Output the [X, Y] coordinate of the center of the cell containing the given text.  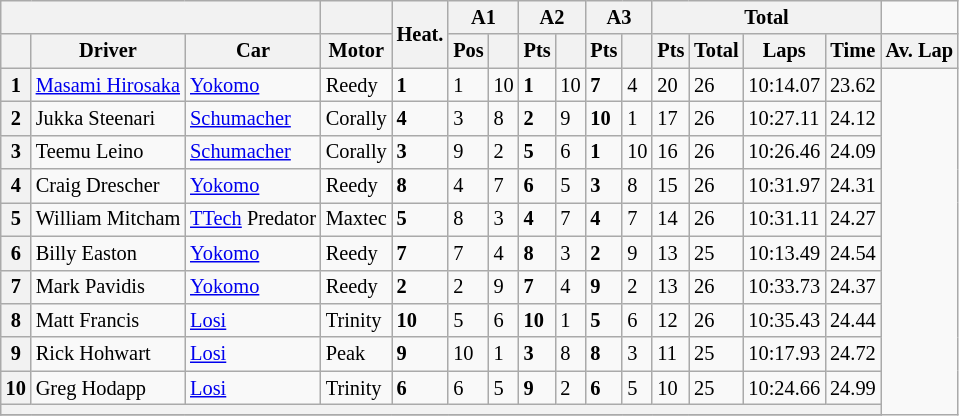
Motor [356, 51]
10:13.49 [784, 253]
Driver [108, 51]
Jukka Steenari [108, 118]
20 [670, 85]
Av. Lap [920, 51]
24.09 [853, 152]
10:24.66 [784, 388]
Mark Pavidis [108, 287]
14 [670, 219]
Craig Drescher [108, 186]
Laps [784, 51]
10:31.11 [784, 219]
Teemu Leino [108, 152]
10:33.73 [784, 287]
10:31.97 [784, 186]
24.12 [853, 118]
Billy Easton [108, 253]
William Mitcham [108, 219]
15 [670, 186]
11 [670, 354]
Matt Francis [108, 320]
10:27.11 [784, 118]
Maxtec [356, 219]
Masami Hirosaka [108, 85]
24.31 [853, 186]
A1 [483, 17]
Greg Hodapp [108, 388]
10:14.07 [784, 85]
Heat. [420, 34]
Peak [356, 354]
Car [253, 51]
24.27 [853, 219]
24.54 [853, 253]
12 [670, 320]
24.72 [853, 354]
Rick Hohwart [108, 354]
10:35.43 [784, 320]
17 [670, 118]
10:17.93 [784, 354]
24.37 [853, 287]
23.62 [853, 85]
24.99 [853, 388]
Pos [468, 51]
TTech Predator [253, 219]
Time [853, 51]
A3 [618, 17]
16 [670, 152]
10:26.46 [784, 152]
A2 [552, 17]
24.44 [853, 320]
